Provide the (X, Y) coordinate of the cell's center where the given text is located.  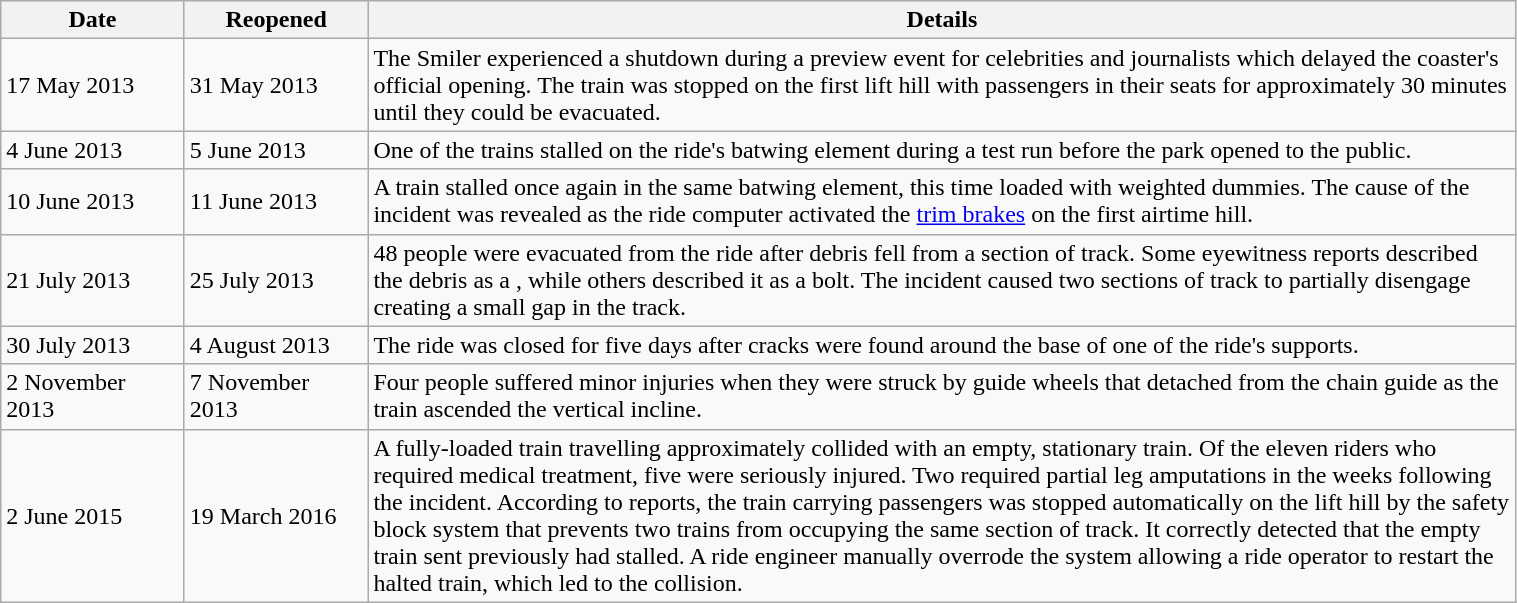
30 July 2013 (93, 345)
31 May 2013 (276, 85)
21 July 2013 (93, 280)
One of the trains stalled on the ride's batwing element during a test run before the park opened to the public. (942, 150)
Reopened (276, 20)
2 June 2015 (93, 516)
Date (93, 20)
5 June 2013 (276, 150)
19 March 2016 (276, 516)
25 July 2013 (276, 280)
11 June 2013 (276, 202)
10 June 2013 (93, 202)
The ride was closed for five days after cracks were found around the base of one of the ride's supports. (942, 345)
2 November 2013 (93, 396)
Details (942, 20)
4 June 2013 (93, 150)
7 November 2013 (276, 396)
17 May 2013 (93, 85)
4 August 2013 (276, 345)
